Output the [x, y] coordinate of the center of the cell containing the given text.  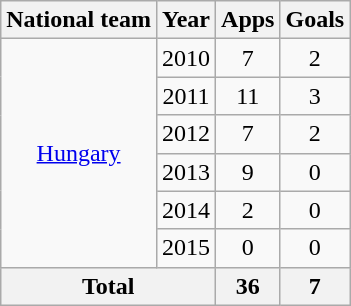
Total [108, 286]
Hungary [79, 153]
11 [248, 96]
36 [248, 286]
2015 [186, 248]
2010 [186, 58]
2011 [186, 96]
Goals [315, 20]
National team [79, 20]
3 [315, 96]
9 [248, 172]
2013 [186, 172]
Apps [248, 20]
2012 [186, 134]
Year [186, 20]
2014 [186, 210]
